Scan for the cell matching the given text and deliver its (X, Y) coordinate at center. 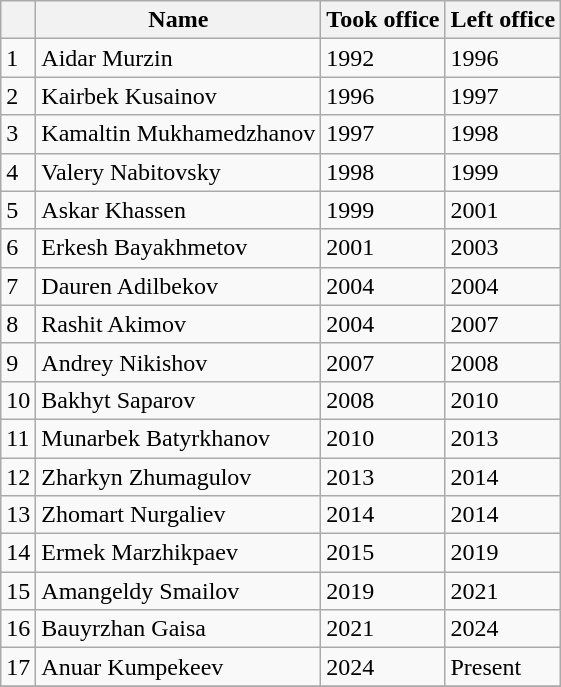
Kamaltin Mukhamedzhanov (178, 134)
15 (18, 591)
7 (18, 286)
13 (18, 515)
Name (178, 20)
9 (18, 362)
Kairbek Kusainov (178, 96)
Anuar Kumpekeev (178, 667)
12 (18, 477)
Askar Khassen (178, 210)
Andrey Nikishov (178, 362)
Zharkyn Zhumagulov (178, 477)
Valery Nabitovsky (178, 172)
Present (503, 667)
Rashit Akimov (178, 324)
1 (18, 58)
Dauren Adilbekov (178, 286)
4 (18, 172)
Zhomart Nurgaliev (178, 515)
3 (18, 134)
Bauyrzhan Gaisa (178, 629)
2 (18, 96)
11 (18, 438)
Bakhyt Saparov (178, 400)
16 (18, 629)
14 (18, 553)
Left office (503, 20)
6 (18, 248)
Amangeldy Smailov (178, 591)
17 (18, 667)
Munarbek Batyrkhanov (178, 438)
1992 (383, 58)
Aidar Murzin (178, 58)
10 (18, 400)
2015 (383, 553)
8 (18, 324)
5 (18, 210)
Took office (383, 20)
Erkesh Bayakhmetov (178, 248)
2003 (503, 248)
Ermek Marzhikpaev (178, 553)
